Extract the [x, y] coordinate from the center of the cell holding the provided text.  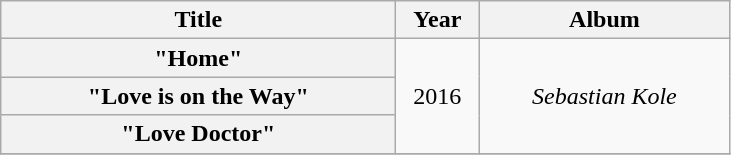
Year [438, 20]
Sebastian Kole [604, 96]
"Love Doctor" [198, 134]
Title [198, 20]
"Home" [198, 58]
Album [604, 20]
2016 [438, 96]
"Love is on the Way" [198, 96]
